From the cell containing the given text, extract its center point as (x, y) coordinate. 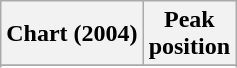
Chart (2004) (72, 34)
Peakposition (189, 34)
